Determine the (x, y) coordinate at the center of the cell enclosing the given text.  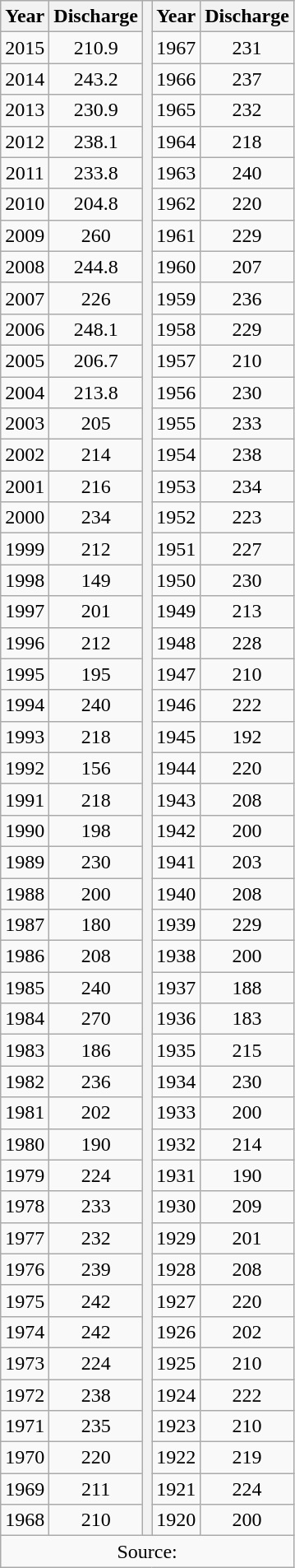
1941 (176, 862)
1927 (176, 1300)
270 (96, 1019)
1996 (25, 643)
244.8 (96, 267)
2000 (25, 518)
2013 (25, 110)
1973 (25, 1363)
1960 (176, 267)
198 (96, 831)
1950 (176, 580)
192 (247, 737)
1935 (176, 1050)
1949 (176, 612)
213.8 (96, 393)
1956 (176, 393)
231 (247, 48)
188 (247, 988)
1953 (176, 486)
1936 (176, 1019)
1999 (25, 549)
1980 (25, 1144)
1967 (176, 48)
1923 (176, 1426)
1955 (176, 424)
239 (96, 1269)
1974 (25, 1332)
210.9 (96, 48)
183 (247, 1019)
223 (247, 518)
2014 (25, 79)
2001 (25, 486)
260 (96, 235)
205 (96, 424)
227 (247, 549)
1961 (176, 235)
1983 (25, 1050)
2007 (25, 298)
1925 (176, 1363)
219 (247, 1458)
1945 (176, 737)
1988 (25, 893)
216 (96, 486)
1952 (176, 518)
2011 (25, 173)
1989 (25, 862)
228 (247, 643)
211 (96, 1489)
1968 (25, 1520)
1959 (176, 298)
1940 (176, 893)
1957 (176, 361)
209 (247, 1207)
2006 (25, 329)
2010 (25, 204)
1985 (25, 988)
149 (96, 580)
238.1 (96, 142)
1970 (25, 1458)
1993 (25, 737)
195 (96, 674)
186 (96, 1050)
1951 (176, 549)
1930 (176, 1207)
1939 (176, 925)
1948 (176, 643)
1932 (176, 1144)
1966 (176, 79)
1981 (25, 1113)
2009 (25, 235)
1954 (176, 455)
204.8 (96, 204)
1990 (25, 831)
1942 (176, 831)
2012 (25, 142)
1928 (176, 1269)
2015 (25, 48)
1972 (25, 1395)
1938 (176, 956)
1975 (25, 1300)
1971 (25, 1426)
1998 (25, 580)
1991 (25, 799)
230.9 (96, 110)
1994 (25, 705)
1934 (176, 1082)
215 (247, 1050)
Source: (148, 1552)
237 (247, 79)
1987 (25, 925)
243.2 (96, 79)
2004 (25, 393)
1977 (25, 1238)
1947 (176, 674)
1969 (25, 1489)
1965 (176, 110)
1933 (176, 1113)
2002 (25, 455)
156 (96, 768)
207 (247, 267)
1986 (25, 956)
1979 (25, 1175)
206.7 (96, 361)
1992 (25, 768)
2005 (25, 361)
1944 (176, 768)
2008 (25, 267)
1978 (25, 1207)
1963 (176, 173)
1929 (176, 1238)
233.8 (96, 173)
2003 (25, 424)
203 (247, 862)
180 (96, 925)
1931 (176, 1175)
1962 (176, 204)
1997 (25, 612)
1943 (176, 799)
1995 (25, 674)
1926 (176, 1332)
248.1 (96, 329)
1982 (25, 1082)
1984 (25, 1019)
1964 (176, 142)
1920 (176, 1520)
1924 (176, 1395)
1921 (176, 1489)
1946 (176, 705)
1976 (25, 1269)
1937 (176, 988)
213 (247, 612)
226 (96, 298)
235 (96, 1426)
1922 (176, 1458)
1958 (176, 329)
